Determine the (X, Y) coordinate at the center of the cell enclosing the given text.  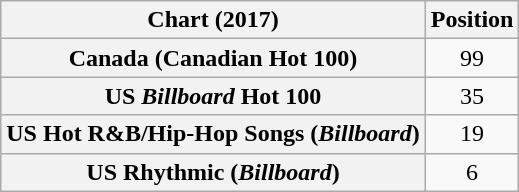
Canada (Canadian Hot 100) (213, 58)
Position (472, 20)
19 (472, 134)
35 (472, 96)
99 (472, 58)
Chart (2017) (213, 20)
6 (472, 172)
US Billboard Hot 100 (213, 96)
US Hot R&B/Hip-Hop Songs (Billboard) (213, 134)
US Rhythmic (Billboard) (213, 172)
